Capture the cell that displays the provided text and extract its (X, Y) central coordinate. 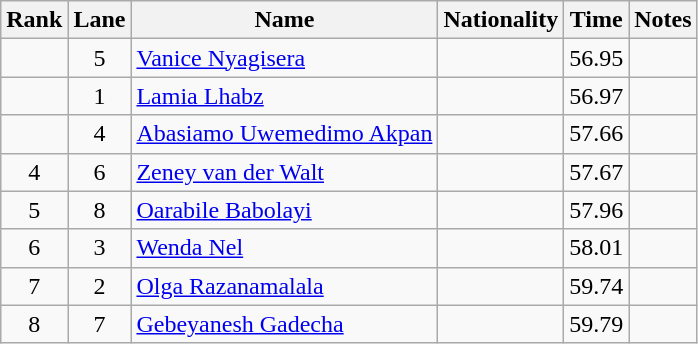
56.95 (596, 58)
Name (284, 20)
Lane (100, 20)
Lamia Lhabz (284, 96)
1 (100, 96)
57.96 (596, 210)
58.01 (596, 248)
59.74 (596, 286)
3 (100, 248)
Notes (663, 20)
Vanice Nyagisera (284, 58)
Olga Razanamalala (284, 286)
2 (100, 286)
56.97 (596, 96)
59.79 (596, 324)
Gebeyanesh Gadecha (284, 324)
Wenda Nel (284, 248)
57.67 (596, 172)
Abasiamo Uwemedimo Akpan (284, 134)
Zeney van der Walt (284, 172)
57.66 (596, 134)
Rank (34, 20)
Nationality (501, 20)
Time (596, 20)
Oarabile Babolayi (284, 210)
